Provide the (X, Y) coordinate of the cell's center where the given text is located.  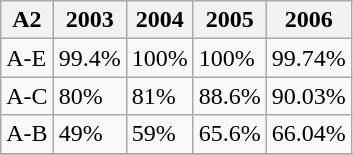
99.74% (308, 58)
A2 (27, 20)
A-B (27, 134)
2003 (90, 20)
88.6% (230, 96)
80% (90, 96)
2005 (230, 20)
81% (160, 96)
66.04% (308, 134)
2006 (308, 20)
A-C (27, 96)
90.03% (308, 96)
59% (160, 134)
2004 (160, 20)
49% (90, 134)
99.4% (90, 58)
A-E (27, 58)
65.6% (230, 134)
